Scan for the cell matching the given text and deliver its (X, Y) coordinate at center. 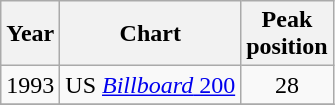
Peakposition (287, 34)
Chart (150, 34)
US Billboard 200 (150, 85)
1993 (30, 85)
28 (287, 85)
Year (30, 34)
